Detect which cell encompasses the target text, then output its (x, y) center coordinate. 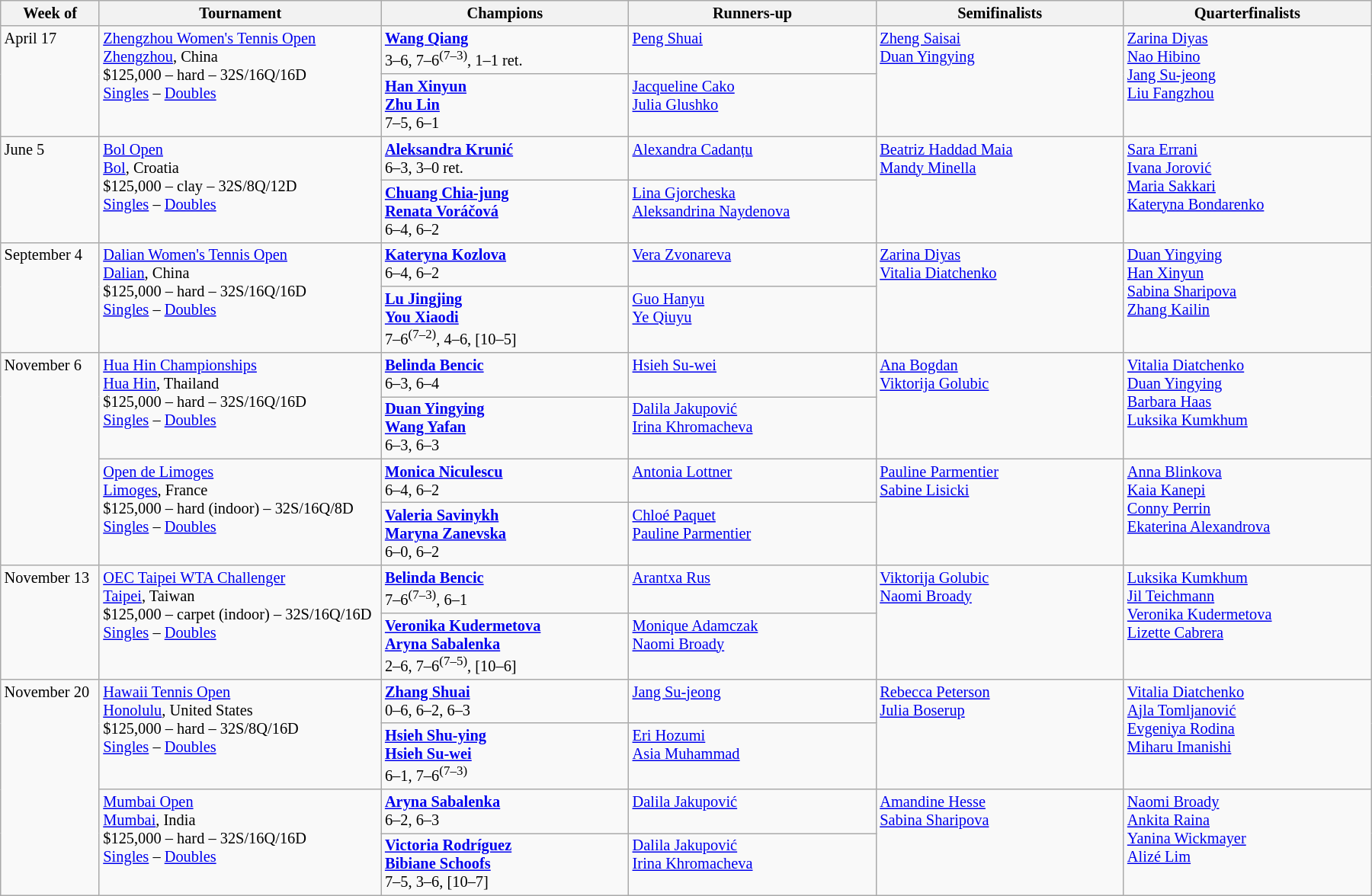
Aleksandra Krunić 6–3, 3–0 ret. (505, 158)
Lu Jingjing You Xiaodi 7–6(7–2), 4–6, [10–5] (505, 320)
Victoria Rodríguez Bibiane Schoofs 7–5, 3–6, [10–7] (505, 864)
OEC Taipei WTA Challenger Taipei, Taiwan $125,000 – carpet (indoor) – 32S/16Q/16D Singles – Doubles (240, 622)
Vitalia Diatchenko Duan Yingying Barbara Haas Luksika Kumkhum (1247, 405)
Dalila Jakupović (753, 811)
Eri Hozumi Asia Muhammad (753, 756)
Bol Open Bol, Croatia $125,000 – clay – 32S/8Q/12D Singles – Doubles (240, 189)
Alexandra Cadanțu (753, 158)
Monique Adamczak Naomi Broady (753, 646)
Arantxa Rus (753, 588)
Jacqueline Cako Julia Glushko (753, 105)
Open de Limoges Limoges, France $125,000 – hard (indoor) – 32S/16Q/8D Singles – Doubles (240, 512)
Zheng Saisai Duan Yingying (1000, 81)
Runners-up (753, 13)
Hua Hin Championships Hua Hin, Thailand $125,000 – hard – 32S/16Q/16D Singles – Doubles (240, 405)
November 13 (50, 622)
Anna Blinkova Kaia Kanepi Conny Perrin Ekaterina Alexandrova (1247, 512)
Vitalia Diatchenko Ajla Tomljanović Evgeniya Rodina Miharu Imanishi (1247, 734)
Lina Gjorcheska Aleksandrina Naydenova (753, 211)
November 6 (50, 459)
Luksika Kumkhum Jil Teichmann Veronika Kudermetova Lizette Cabrera (1247, 622)
Hsieh Su-wei (753, 375)
Belinda Bencic6–3, 6–4 (505, 375)
Aryna Sabalenka 6–2, 6–3 (505, 811)
Vera Zvonareva (753, 264)
Duan Yingying Han Xinyun Sabina Sharipova Zhang Kailin (1247, 297)
Chloé Paquet Pauline Parmentier (753, 534)
Naomi Broady Ankita Raina Yanina Wickmayer Alizé Lim (1247, 843)
Rebecca Peterson Julia Boserup (1000, 734)
Week of (50, 13)
Viktorija Golubic Naomi Broady (1000, 622)
Tournament (240, 13)
November 20 (50, 787)
Chuang Chia-jung Renata Voráčová 6–4, 6–2 (505, 211)
Antonia Lottner (753, 481)
June 5 (50, 189)
Zarina Diyas Vitalia Diatchenko (1000, 297)
September 4 (50, 297)
Veronika Kudermetova Aryna Sabalenka2–6, 7–6(7–5), [10–6] (505, 646)
April 17 (50, 81)
Valeria Savinykh Maryna Zanevska6–0, 6–2 (505, 534)
Duan Yingying Wang Yafan6–3, 6–3 (505, 427)
Kateryna Kozlova 6–4, 6–2 (505, 264)
Amandine Hesse Sabina Sharipova (1000, 843)
Wang Qiang3–6, 7–6(7–3), 1–1 ret. (505, 50)
Dalian Women's Tennis Open Dalian, China $125,000 – hard – 32S/16Q/16D Singles – Doubles (240, 297)
Monica Niculescu6–4, 6–2 (505, 481)
Hsieh Shu-ying Hsieh Su-wei 6–1, 7–6(7–3) (505, 756)
Belinda Bencic7–6(7–3), 6–1 (505, 588)
Semifinalists (1000, 13)
Guo Hanyu Ye Qiuyu (753, 320)
Champions (505, 13)
Han Xinyun Zhu Lin7–5, 6–1 (505, 105)
Quarterfinalists (1247, 13)
Zhengzhou Women's Tennis Open Zhengzhou, China $125,000 – hard – 32S/16Q/16D Singles – Doubles (240, 81)
Ana Bogdan Viktorija Golubic (1000, 405)
Zarina Diyas Nao Hibino Jang Su-jeong Liu Fangzhou (1247, 81)
Zhang Shuai 0–6, 6–2, 6–3 (505, 701)
Sara Errani Ivana Jorović Maria Sakkari Kateryna Bondarenko (1247, 189)
Peng Shuai (753, 50)
Jang Su-jeong (753, 701)
Mumbai Open Mumbai, India $125,000 – hard – 32S/16Q/16D Singles – Doubles (240, 843)
Hawaii Tennis Open Honolulu, United States $125,000 – hard – 32S/8Q/16D Singles – Doubles (240, 734)
Beatriz Haddad Maia Mandy Minella (1000, 189)
Pauline Parmentier Sabine Lisicki (1000, 512)
